Determine the (x, y) coordinate at the center of the cell enclosing the given text.  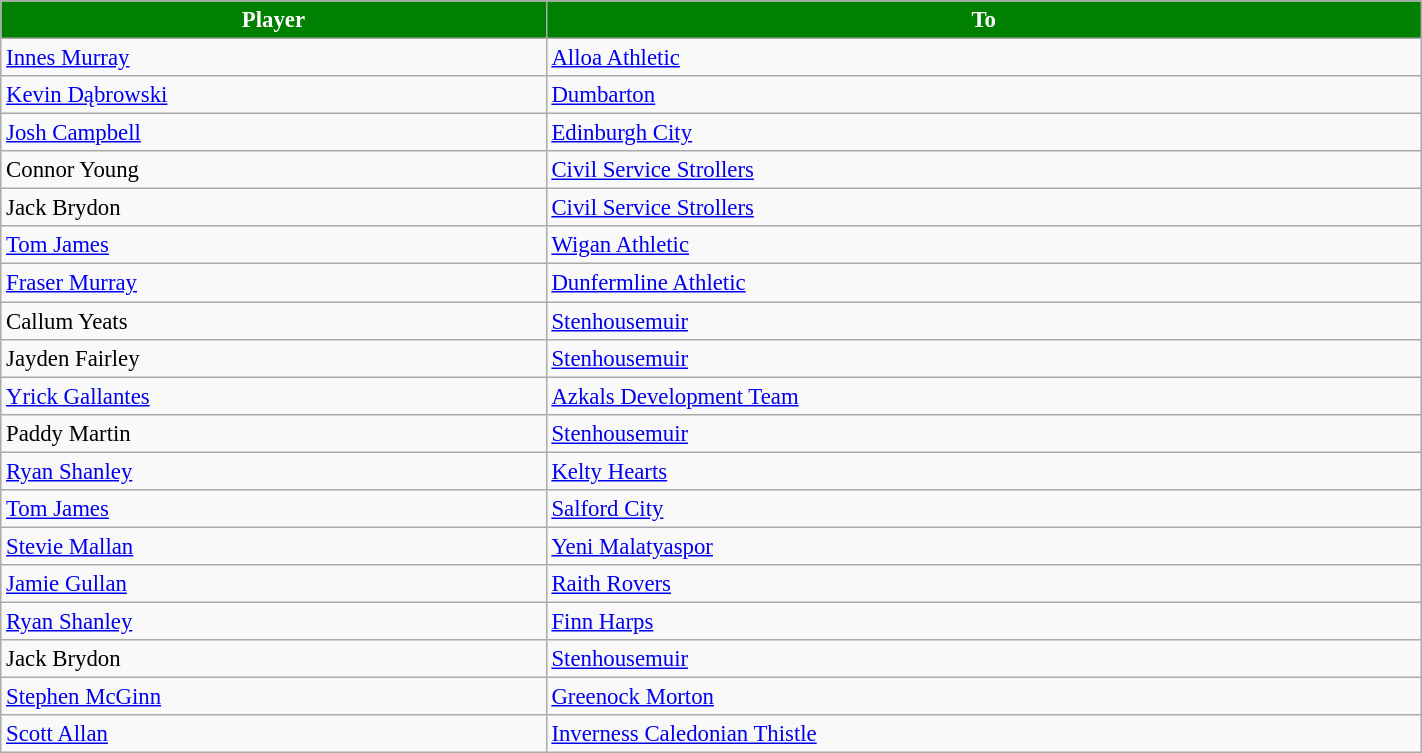
Stephen McGinn (274, 697)
Innes Murray (274, 58)
Yeni Malatyaspor (984, 546)
Kevin Dąbrowski (274, 95)
Scott Allan (274, 734)
Salford City (984, 509)
Alloa Athletic (984, 58)
Josh Campbell (274, 133)
Connor Young (274, 170)
Dumbarton (984, 95)
To (984, 20)
Raith Rovers (984, 584)
Kelty Hearts (984, 471)
Fraser Murray (274, 283)
Azkals Development Team (984, 396)
Wigan Athletic (984, 245)
Yrick Gallantes (274, 396)
Player (274, 20)
Paddy Martin (274, 433)
Greenock Morton (984, 697)
Jamie Gullan (274, 584)
Edinburgh City (984, 133)
Inverness Caledonian Thistle (984, 734)
Callum Yeats (274, 321)
Stevie Mallan (274, 546)
Dunfermline Athletic (984, 283)
Finn Harps (984, 621)
Jayden Fairley (274, 358)
